Output the [x, y] coordinate of the center of the cell containing the given text.  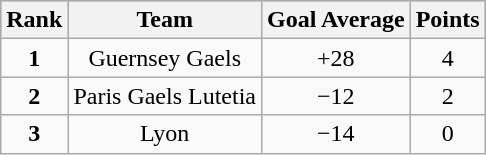
3 [34, 134]
0 [448, 134]
Team [165, 20]
Points [448, 20]
1 [34, 58]
Paris Gaels Lutetia [165, 96]
Goal Average [336, 20]
−12 [336, 96]
+28 [336, 58]
4 [448, 58]
Guernsey Gaels [165, 58]
Rank [34, 20]
−14 [336, 134]
Lyon [165, 134]
